Find where the given text appears and provide that cell's center as (X, Y) coordinate. 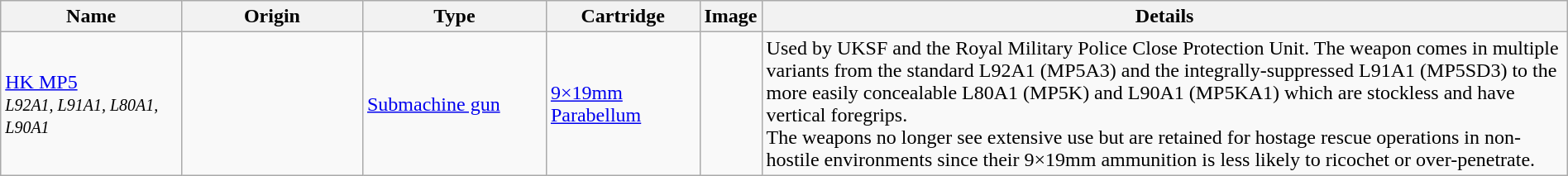
Name (91, 17)
9×19mm Parabellum (623, 104)
Origin (271, 17)
Cartridge (623, 17)
Submachine gun (454, 104)
Type (454, 17)
Details (1164, 17)
Image (731, 17)
HK MP5L92A1, L91A1, L80A1, L90A1 (91, 104)
